Scan for the cell matching the given text and deliver its (X, Y) coordinate at center. 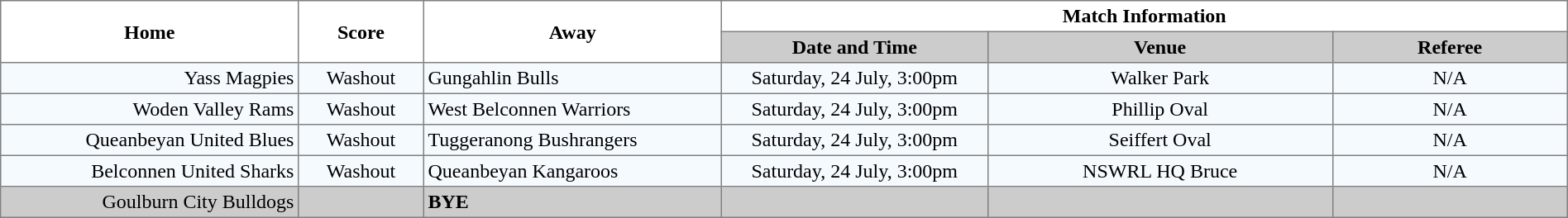
Venue (1159, 47)
Phillip Oval (1159, 109)
Woden Valley Rams (150, 109)
Away (572, 31)
Queanbeyan United Blues (150, 140)
Walker Park (1159, 78)
Home (150, 31)
West Belconnen Warriors (572, 109)
Date and Time (854, 47)
Tuggeranong Bushrangers (572, 140)
BYE (572, 202)
Seiffert Oval (1159, 140)
Yass Magpies (150, 78)
Gungahlin Bulls (572, 78)
Goulburn City Bulldogs (150, 202)
NSWRL HQ Bruce (1159, 171)
Score (361, 31)
Queanbeyan Kangaroos (572, 171)
Belconnen United Sharks (150, 171)
Referee (1450, 47)
Match Information (1145, 17)
